Capture the cell that displays the provided text and extract its (x, y) central coordinate. 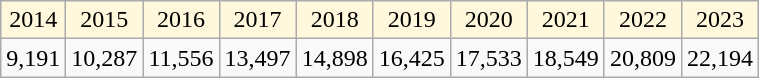
16,425 (412, 58)
2020 (488, 20)
2018 (334, 20)
2021 (566, 20)
14,898 (334, 58)
22,194 (720, 58)
10,287 (104, 58)
2015 (104, 20)
2023 (720, 20)
2014 (34, 20)
2022 (642, 20)
2017 (258, 20)
11,556 (181, 58)
2016 (181, 20)
9,191 (34, 58)
2019 (412, 20)
18,549 (566, 58)
17,533 (488, 58)
20,809 (642, 58)
13,497 (258, 58)
